For the text-containing cell, return its midpoint in [X, Y] coordinate format. 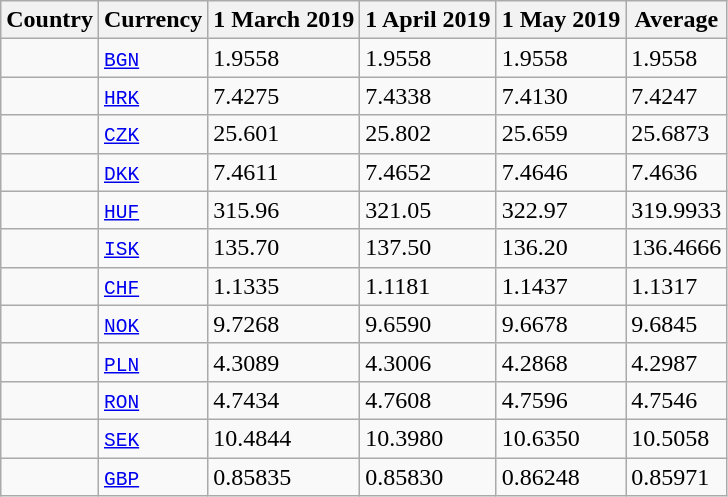
PLN [152, 362]
7.4275 [284, 96]
7.4611 [284, 172]
135.70 [284, 248]
4.7608 [428, 400]
4.7434 [284, 400]
Currency [152, 20]
GBP [152, 477]
9.6590 [428, 324]
7.4636 [676, 172]
1.1437 [561, 286]
HRK [152, 96]
DKK [152, 172]
4.3006 [428, 362]
HUF [152, 210]
25.6873 [676, 134]
NOK [152, 324]
CHF [152, 286]
ISK [152, 248]
10.6350 [561, 438]
10.3980 [428, 438]
9.6845 [676, 324]
Average [676, 20]
319.9933 [676, 210]
1 March 2019 [284, 20]
321.05 [428, 210]
0.85835 [284, 477]
4.2987 [676, 362]
1 May 2019 [561, 20]
7.4652 [428, 172]
SEK [152, 438]
4.2868 [561, 362]
25.659 [561, 134]
4.7546 [676, 400]
7.4646 [561, 172]
25.601 [284, 134]
1.1335 [284, 286]
1 April 2019 [428, 20]
1.1317 [676, 286]
Country [50, 20]
CZK [152, 134]
0.86248 [561, 477]
25.802 [428, 134]
136.20 [561, 248]
RON [152, 400]
10.5058 [676, 438]
4.3089 [284, 362]
322.97 [561, 210]
0.85830 [428, 477]
1.1181 [428, 286]
9.6678 [561, 324]
4.7596 [561, 400]
137.50 [428, 248]
9.7268 [284, 324]
BGN [152, 58]
7.4247 [676, 96]
7.4338 [428, 96]
136.4666 [676, 248]
0.85971 [676, 477]
7.4130 [561, 96]
315.96 [284, 210]
10.4844 [284, 438]
